Output the [X, Y] coordinate of the center of the cell containing the given text.  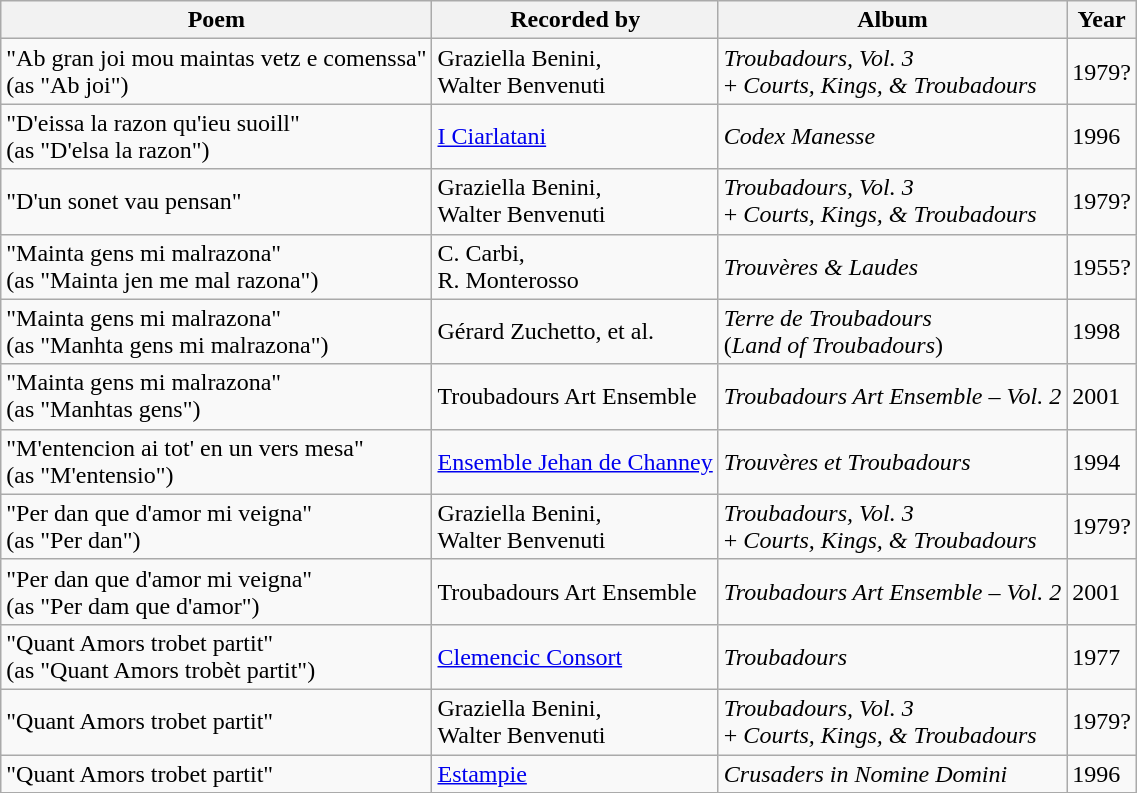
Terre de Troubadours(Land of Troubadours) [892, 332]
Recorded by [575, 20]
"Ab gran joi mou maintas vetz e comenssa" (as "Ab joi") [216, 72]
1977 [1102, 656]
Crusaders in Nomine Domini [892, 773]
"D'un sonet vau pensan" [216, 202]
I Ciarlatani [575, 136]
Trouvères et Troubadours [892, 462]
Troubadours [892, 656]
"Per dan que d'amor mi veigna" (as "Per dan") [216, 526]
Album [892, 20]
Gérard Zuchetto, et al. [575, 332]
"D'eissa la razon qu'ieu suoill" (as "D'elsa la razon") [216, 136]
Estampie [575, 773]
1998 [1102, 332]
C. Carbi, R. Monterosso [575, 266]
1994 [1102, 462]
"Mainta gens mi malrazona" (as "Mainta jen me mal razona") [216, 266]
Trouvères & Laudes [892, 266]
Year [1102, 20]
"Per dan que d'amor mi veigna" (as "Per dam que d'amor") [216, 592]
Codex Manesse [892, 136]
"Mainta gens mi malrazona" (as "Manhta gens mi malrazona") [216, 332]
"Quant Amors trobet partit" (as "Quant Amors trobèt partit") [216, 656]
Clemencic Consort [575, 656]
Ensemble Jehan de Channey [575, 462]
"M'entencion ai tot' en un vers mesa" (as "M'entensio") [216, 462]
1955? [1102, 266]
Poem [216, 20]
"Mainta gens mi malrazona" (as "Manhtas gens") [216, 396]
